Return the (X, Y) coordinate for the center point of the cell that contains the specified text.  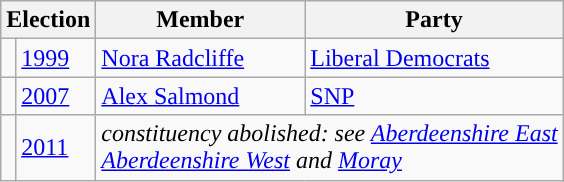
2007 (56, 96)
2011 (56, 148)
Member (200, 20)
Alex Salmond (200, 96)
Party (434, 20)
SNP (434, 96)
Liberal Democrats (434, 58)
1999 (56, 58)
Election (48, 20)
Nora Radcliffe (200, 58)
constituency abolished: see Aberdeenshire EastAberdeenshire West and Moray (330, 148)
